Find where the given text appears and provide that cell's center as [X, Y] coordinate. 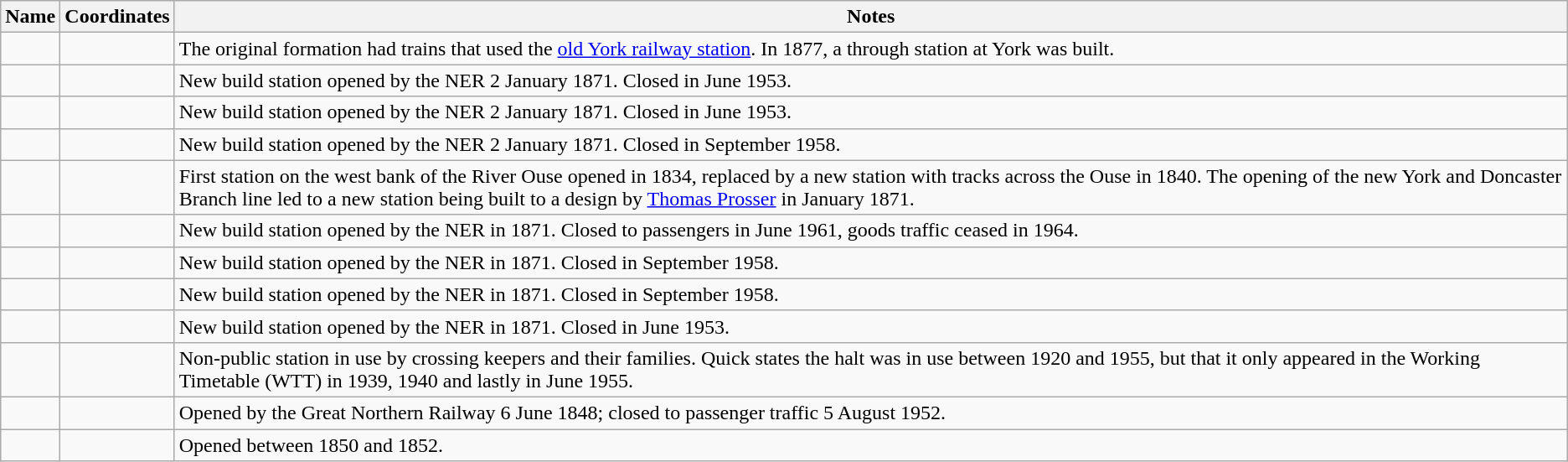
New build station opened by the NER 2 January 1871. Closed in September 1958. [871, 144]
Name [30, 17]
New build station opened by the NER in 1871. Closed in June 1953. [871, 326]
The original formation had trains that used the old York railway station. In 1877, a through station at York was built. [871, 49]
Opened by the Great Northern Railway 6 June 1848; closed to passenger traffic 5 August 1952. [871, 413]
Opened between 1850 and 1852. [871, 445]
New build station opened by the NER in 1871. Closed to passengers in June 1961, goods traffic ceased in 1964. [871, 231]
Notes [871, 17]
Coordinates [117, 17]
